Return the [x, y] coordinate for the center point of the cell that contains the specified text.  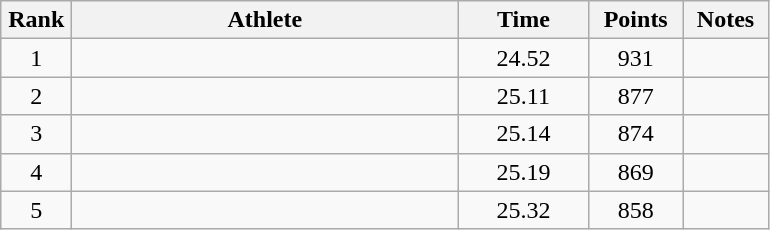
858 [636, 210]
25.19 [524, 172]
25.11 [524, 96]
Athlete [265, 20]
25.14 [524, 134]
874 [636, 134]
869 [636, 172]
Points [636, 20]
24.52 [524, 58]
4 [36, 172]
2 [36, 96]
Notes [725, 20]
5 [36, 210]
3 [36, 134]
1 [36, 58]
Time [524, 20]
25.32 [524, 210]
931 [636, 58]
Rank [36, 20]
877 [636, 96]
